Output the [x, y] coordinate of the center of the cell containing the given text.  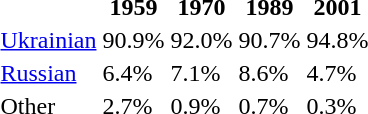
8.6% [270, 73]
92.0% [202, 40]
6.4% [134, 73]
7.1% [202, 73]
90.9% [134, 40]
90.7% [270, 40]
